Find where the given text appears and provide that cell's center as (X, Y) coordinate. 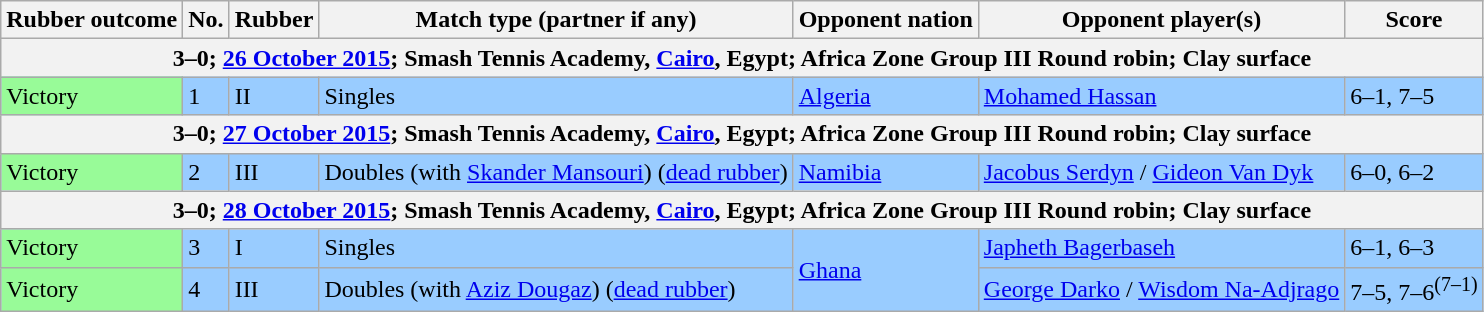
3 (206, 248)
I (274, 248)
Opponent player(s) (1161, 20)
Score (1414, 20)
3–0; 27 October 2015; Smash Tennis Academy, Cairo, Egypt; Africa Zone Group III Round robin; Clay surface (742, 134)
George Darko / Wisdom Na-Adjrago (1161, 290)
7–5, 7–6(7–1) (1414, 290)
Ghana (886, 270)
No. (206, 20)
3–0; 26 October 2015; Smash Tennis Academy, Cairo, Egypt; Africa Zone Group III Round robin; Clay surface (742, 58)
Rubber (274, 20)
Doubles (with Aziz Dougaz) (dead rubber) (556, 290)
Namibia (886, 172)
Algeria (886, 96)
Mohamed Hassan (1161, 96)
II (274, 96)
2 (206, 172)
3–0; 28 October 2015; Smash Tennis Academy, Cairo, Egypt; Africa Zone Group III Round robin; Clay surface (742, 210)
4 (206, 290)
Jacobus Serdyn / Gideon Van Dyk (1161, 172)
6–0, 6–2 (1414, 172)
Rubber outcome (92, 20)
6–1, 6–3 (1414, 248)
6–1, 7–5 (1414, 96)
Match type (partner if any) (556, 20)
Japheth Bagerbaseh (1161, 248)
Opponent nation (886, 20)
1 (206, 96)
Doubles (with Skander Mansouri) (dead rubber) (556, 172)
